Output the [x, y] coordinate of the center of the cell containing the given text.  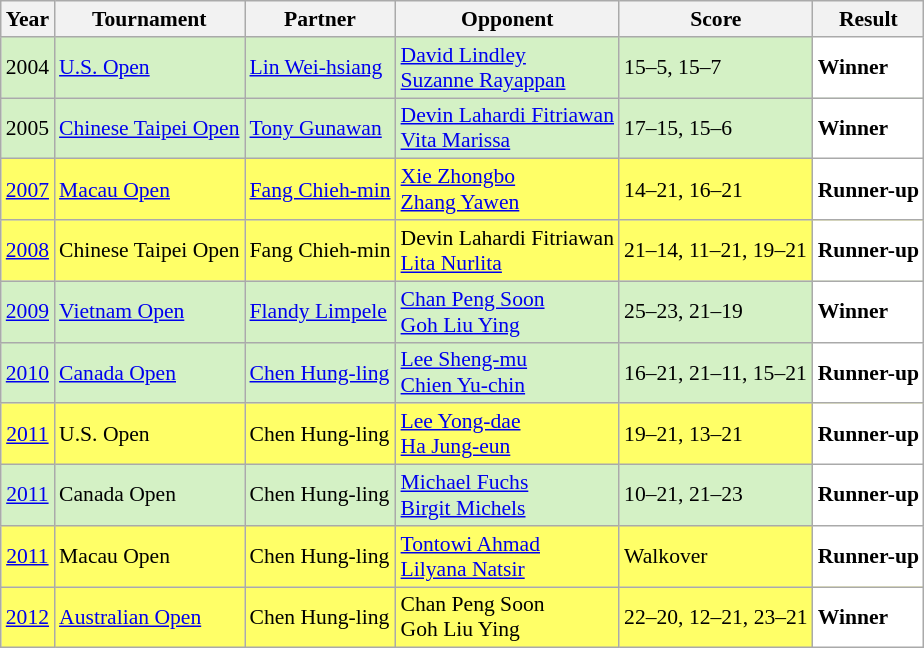
25–23, 21–19 [716, 312]
17–15, 15–6 [716, 128]
Opponent [508, 19]
Lee Yong-dae Ha Jung-eun [508, 434]
2004 [28, 68]
2005 [28, 128]
Walkover [716, 556]
2012 [28, 618]
Flandy Limpele [320, 312]
Year [28, 19]
Result [868, 19]
Australian Open [149, 618]
David Lindley Suzanne Rayappan [508, 68]
2009 [28, 312]
10–21, 21–23 [716, 496]
2008 [28, 250]
Tournament [149, 19]
Michael Fuchs Birgit Michels [508, 496]
Vietnam Open [149, 312]
2010 [28, 372]
Partner [320, 19]
16–21, 21–11, 15–21 [716, 372]
Tontowi Ahmad Lilyana Natsir [508, 556]
2007 [28, 190]
21–14, 11–21, 19–21 [716, 250]
Xie Zhongbo Zhang Yawen [508, 190]
Lee Sheng-mu Chien Yu-chin [508, 372]
22–20, 12–21, 23–21 [716, 618]
Tony Gunawan [320, 128]
19–21, 13–21 [716, 434]
14–21, 16–21 [716, 190]
Devin Lahardi Fitriawan Lita Nurlita [508, 250]
Devin Lahardi Fitriawan Vita Marissa [508, 128]
Score [716, 19]
Lin Wei-hsiang [320, 68]
15–5, 15–7 [716, 68]
